Return (x, y) of the center of cell containing provided text 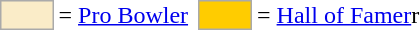
= Pro Bowler (124, 15)
